Pinpoint the cell where the given text exists, returning its [X, Y] midpoint coordinate. 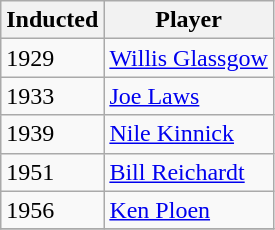
Bill Reichardt [188, 172]
1939 [52, 134]
Willis Glassgow [188, 58]
Nile Kinnick [188, 134]
1933 [52, 96]
Ken Ploen [188, 210]
Player [188, 20]
1956 [52, 210]
1929 [52, 58]
Inducted [52, 20]
1951 [52, 172]
Joe Laws [188, 96]
